From the cell containing the given text, extract its center point as [x, y] coordinate. 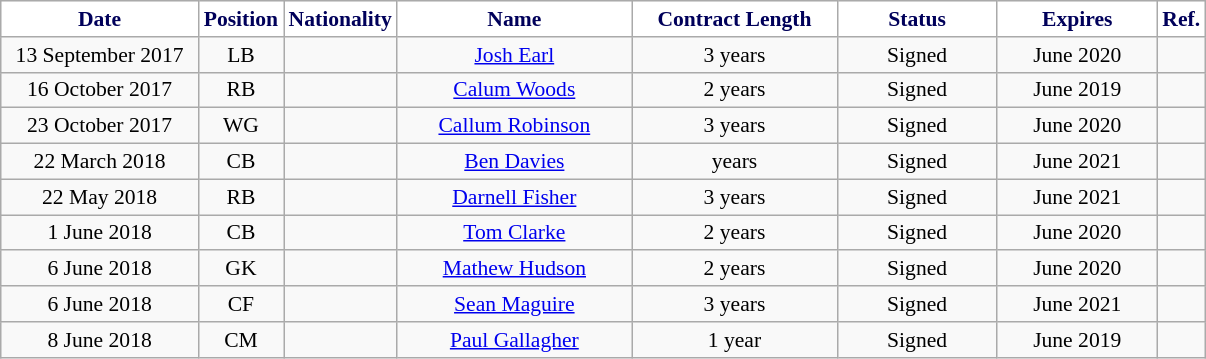
22 March 2018 [100, 162]
Sean Maguire [514, 304]
Ben Davies [514, 162]
22 May 2018 [100, 197]
Paul Gallagher [514, 340]
CM [240, 340]
Name [514, 19]
13 September 2017 [100, 55]
WG [240, 126]
Josh Earl [514, 55]
GK [240, 269]
Mathew Hudson [514, 269]
Expires [1077, 19]
Calum Woods [514, 90]
Darnell Fisher [514, 197]
LB [240, 55]
23 October 2017 [100, 126]
1 year [734, 340]
Nationality [340, 19]
Contract Length [734, 19]
Status [917, 19]
8 June 2018 [100, 340]
years [734, 162]
Date [100, 19]
16 October 2017 [100, 90]
1 June 2018 [100, 233]
CF [240, 304]
Position [240, 19]
Ref. [1181, 19]
Callum Robinson [514, 126]
Tom Clarke [514, 233]
